Output the [x, y] coordinate of the center of the cell containing the given text.  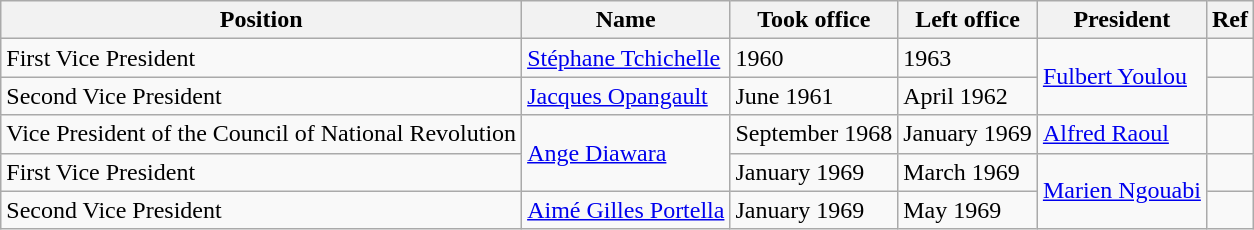
1963 [968, 58]
Alfred Raoul [1122, 134]
April 1962 [968, 96]
June 1961 [814, 96]
May 1969 [968, 210]
1960 [814, 58]
Vice President of the Council of National Revolution [262, 134]
September 1968 [814, 134]
Fulbert Youlou [1122, 77]
Took office [814, 20]
Stéphane Tchichelle [626, 58]
Ref [1230, 20]
Aimé Gilles Portella [626, 210]
March 1969 [968, 172]
President [1122, 20]
Ange Diawara [626, 153]
Jacques Opangault [626, 96]
Marien Ngouabi [1122, 191]
Name [626, 20]
Left office [968, 20]
Position [262, 20]
